Detect which cell encompasses the target text, then output its [X, Y] center coordinate. 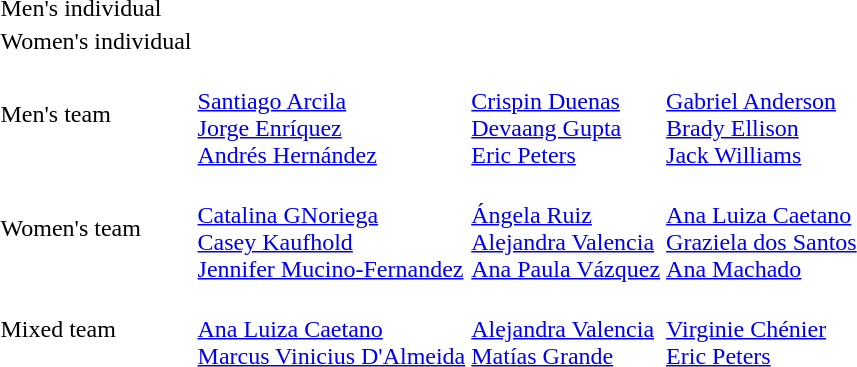
Santiago ArcilaJorge EnríquezAndrés Hernández [332, 114]
Catalina GNoriegaCasey KaufholdJennifer Mucino-Fernandez [332, 228]
Crispin DuenasDevaang GuptaEric Peters [566, 114]
Ángela RuizAlejandra ValenciaAna Paula Vázquez [566, 228]
